Return [X, Y] of the center of cell containing provided text 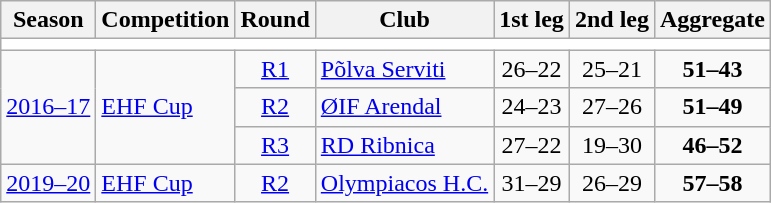
51–43 [712, 69]
27–22 [532, 145]
RD Ribnica [404, 145]
ØIF Arendal [404, 107]
Season [48, 20]
46–52 [712, 145]
27–26 [612, 107]
19–30 [612, 145]
Competition [166, 20]
Aggregate [712, 20]
2016–17 [48, 107]
R3 [275, 145]
2nd leg [612, 20]
Club [404, 20]
Round [275, 20]
2019–20 [48, 183]
Põlva Serviti [404, 69]
26–29 [612, 183]
25–21 [612, 69]
26–22 [532, 69]
1st leg [532, 20]
Olympiacos H.C. [404, 183]
57–58 [712, 183]
R1 [275, 69]
51–49 [712, 107]
31–29 [532, 183]
24–23 [532, 107]
